Search for the cell housing the specified text and yield its (X, Y) center coordinate. 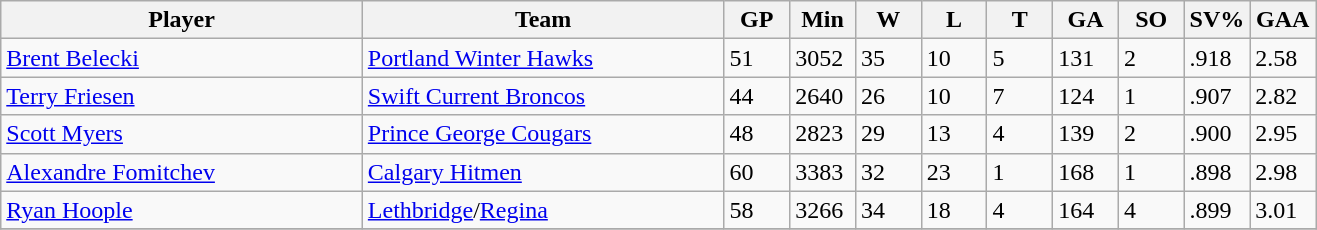
5 (1020, 58)
139 (1086, 134)
35 (888, 58)
26 (888, 96)
3383 (823, 172)
Scott Myers (182, 134)
Brent Belecki (182, 58)
51 (757, 58)
23 (954, 172)
2.58 (1283, 58)
Swift Current Broncos (543, 96)
.900 (1217, 134)
.918 (1217, 58)
T (1020, 20)
Alexandre Fomitchev (182, 172)
Min (823, 20)
164 (1086, 210)
W (888, 20)
GA (1086, 20)
GP (757, 20)
2640 (823, 96)
32 (888, 172)
2.82 (1283, 96)
18 (954, 210)
58 (757, 210)
SO (1151, 20)
2823 (823, 134)
Terry Friesen (182, 96)
3.01 (1283, 210)
2.98 (1283, 172)
60 (757, 172)
7 (1020, 96)
13 (954, 134)
2.95 (1283, 134)
.907 (1217, 96)
.899 (1217, 210)
Ryan Hoople (182, 210)
34 (888, 210)
Portland Winter Hawks (543, 58)
Calgary Hitmen (543, 172)
3266 (823, 210)
44 (757, 96)
.898 (1217, 172)
3052 (823, 58)
168 (1086, 172)
48 (757, 134)
Prince George Cougars (543, 134)
131 (1086, 58)
Lethbridge/Regina (543, 210)
Player (182, 20)
124 (1086, 96)
L (954, 20)
GAA (1283, 20)
29 (888, 134)
SV% (1217, 20)
Team (543, 20)
